Scan for the cell matching the given text and deliver its (x, y) coordinate at center. 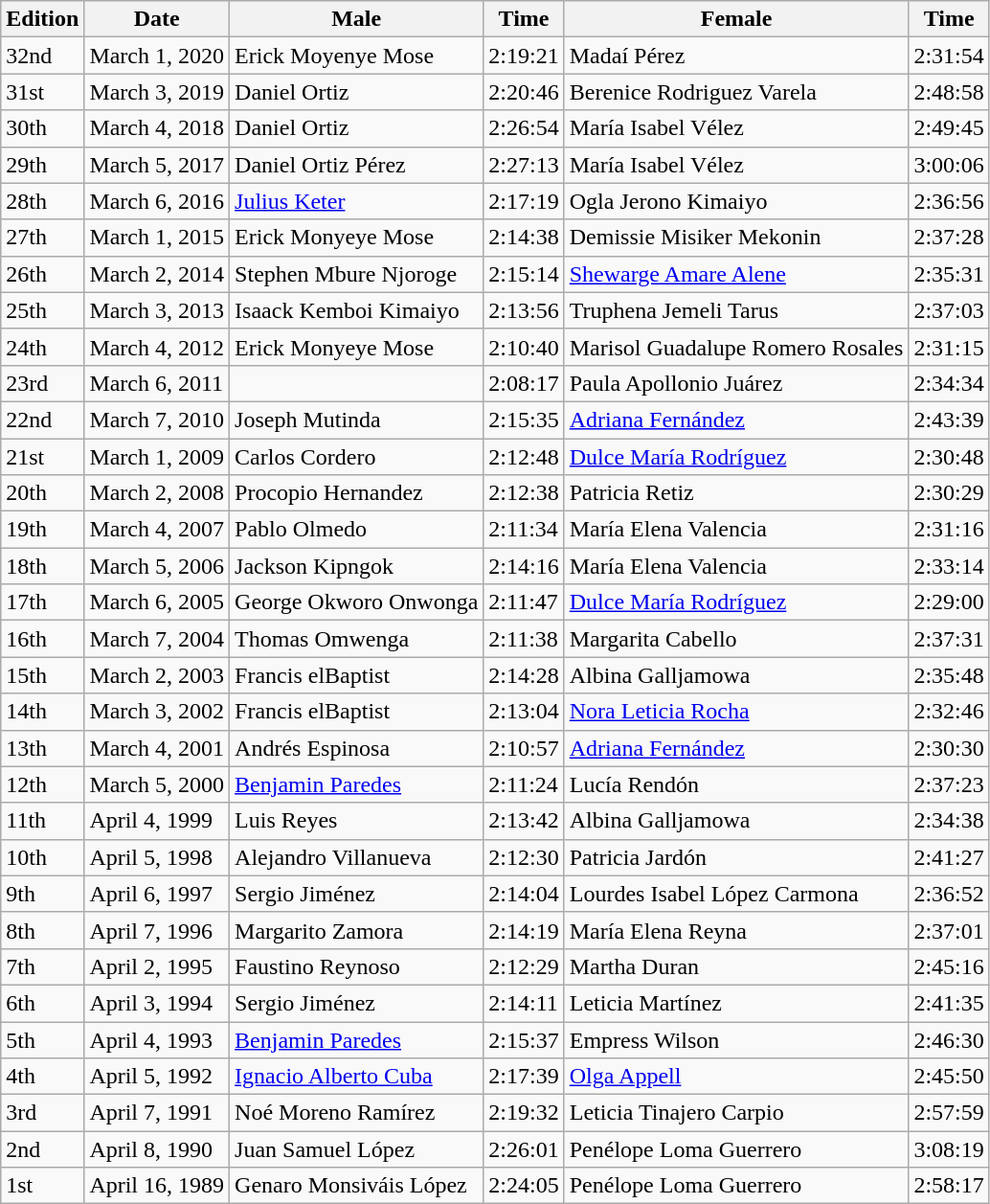
Juan Samuel López (356, 1149)
12th (42, 784)
8th (42, 930)
2:14:38 (524, 238)
Olga Appell (736, 1077)
Julius Keter (356, 201)
Joseph Mutinda (356, 420)
2:12:29 (524, 966)
23rd (42, 383)
20th (42, 493)
2:36:52 (949, 894)
Leticia Tinajero Carpio (736, 1113)
2:15:35 (524, 420)
Ignacio Alberto Cuba (356, 1077)
2:31:15 (949, 347)
Marisol Guadalupe Romero Rosales (736, 347)
2:15:14 (524, 274)
2:11:47 (524, 602)
2:17:19 (524, 201)
March 4, 2012 (157, 347)
Female (736, 19)
Empress Wilson (736, 1039)
30th (42, 128)
March 1, 2015 (157, 238)
2:37:31 (949, 639)
21st (42, 457)
2:48:58 (949, 92)
Berenice Rodriguez Varela (736, 92)
2:32:46 (949, 712)
24th (42, 347)
March 4, 2001 (157, 748)
19th (42, 530)
2:14:16 (524, 566)
2:34:34 (949, 383)
April 6, 1997 (157, 894)
32nd (42, 56)
2:14:04 (524, 894)
4th (42, 1077)
2:34:38 (949, 821)
28th (42, 201)
16th (42, 639)
2:37:28 (949, 238)
Jackson Kipngok (356, 566)
2:12:48 (524, 457)
2:20:46 (524, 92)
Male (356, 19)
Carlos Cordero (356, 457)
2:37:01 (949, 930)
5th (42, 1039)
2:12:30 (524, 857)
2:31:16 (949, 530)
2:27:13 (524, 165)
March 2, 2008 (157, 493)
17th (42, 602)
Procopio Hernandez (356, 493)
2:45:16 (949, 966)
22nd (42, 420)
3:08:19 (949, 1149)
Shewarge Amare Alene (736, 274)
March 7, 2010 (157, 420)
Isaack Kemboi Kimaiyo (356, 310)
April 4, 1999 (157, 821)
2:30:29 (949, 493)
2:43:39 (949, 420)
2:13:56 (524, 310)
March 7, 2004 (157, 639)
Leticia Martínez (736, 1003)
Alejandro Villanueva (356, 857)
March 3, 2019 (157, 92)
2:37:23 (949, 784)
March 3, 2002 (157, 712)
2:10:57 (524, 748)
Noé Moreno Ramírez (356, 1113)
2:14:28 (524, 675)
14th (42, 712)
11th (42, 821)
2:46:30 (949, 1039)
27th (42, 238)
26th (42, 274)
March 1, 2020 (157, 56)
2:49:45 (949, 128)
April 4, 1993 (157, 1039)
2:14:11 (524, 1003)
2:30:30 (949, 748)
Demissie Misiker Mekonin (736, 238)
2:45:50 (949, 1077)
Madaí Pérez (736, 56)
Luis Reyes (356, 821)
9th (42, 894)
Andrés Espinosa (356, 748)
2:37:03 (949, 310)
2:26:01 (524, 1149)
April 8, 1990 (157, 1149)
Faustino Reynoso (356, 966)
Genaro Monsiváis López (356, 1186)
March 5, 2006 (157, 566)
Daniel Ortiz Pérez (356, 165)
April 5, 1992 (157, 1077)
Pablo Olmedo (356, 530)
2:13:04 (524, 712)
Ogla Jerono Kimaiyo (736, 201)
2:11:34 (524, 530)
2:13:42 (524, 821)
Paula Apollonio Juárez (736, 383)
2:31:54 (949, 56)
2:15:37 (524, 1039)
2:19:32 (524, 1113)
2:10:40 (524, 347)
Edition (42, 19)
March 6, 2011 (157, 383)
2:41:27 (949, 857)
Thomas Omwenga (356, 639)
Nora Leticia Rocha (736, 712)
2:19:21 (524, 56)
March 6, 2016 (157, 201)
April 16, 1989 (157, 1186)
10th (42, 857)
March 2, 2003 (157, 675)
March 4, 2018 (157, 128)
7th (42, 966)
2:36:56 (949, 201)
March 5, 2017 (157, 165)
Truphena Jemeli Tarus (736, 310)
April 2, 1995 (157, 966)
2:11:24 (524, 784)
3rd (42, 1113)
6th (42, 1003)
March 5, 2000 (157, 784)
Patricia Retiz (736, 493)
Stephen Mbure Njoroge (356, 274)
2:29:00 (949, 602)
2:35:48 (949, 675)
Martha Duran (736, 966)
1st (42, 1186)
2nd (42, 1149)
April 7, 1996 (157, 930)
Erick Moyenye Mose (356, 56)
April 3, 1994 (157, 1003)
18th (42, 566)
Margarito Zamora (356, 930)
2:33:14 (949, 566)
2:08:17 (524, 383)
April 5, 1998 (157, 857)
2:12:38 (524, 493)
Margarita Cabello (736, 639)
April 7, 1991 (157, 1113)
29th (42, 165)
María Elena Reyna (736, 930)
2:17:39 (524, 1077)
March 2, 2014 (157, 274)
13th (42, 748)
25th (42, 310)
2:24:05 (524, 1186)
15th (42, 675)
2:14:19 (524, 930)
2:11:38 (524, 639)
3:00:06 (949, 165)
2:26:54 (524, 128)
31st (42, 92)
2:58:17 (949, 1186)
2:41:35 (949, 1003)
Date (157, 19)
2:35:31 (949, 274)
Lucía Rendón (736, 784)
March 1, 2009 (157, 457)
Patricia Jardón (736, 857)
March 3, 2013 (157, 310)
March 6, 2005 (157, 602)
George Okworo Onwonga (356, 602)
2:30:48 (949, 457)
March 4, 2007 (157, 530)
2:57:59 (949, 1113)
Lourdes Isabel López Carmona (736, 894)
